From the cell containing the given text, extract its center point as (X, Y) coordinate. 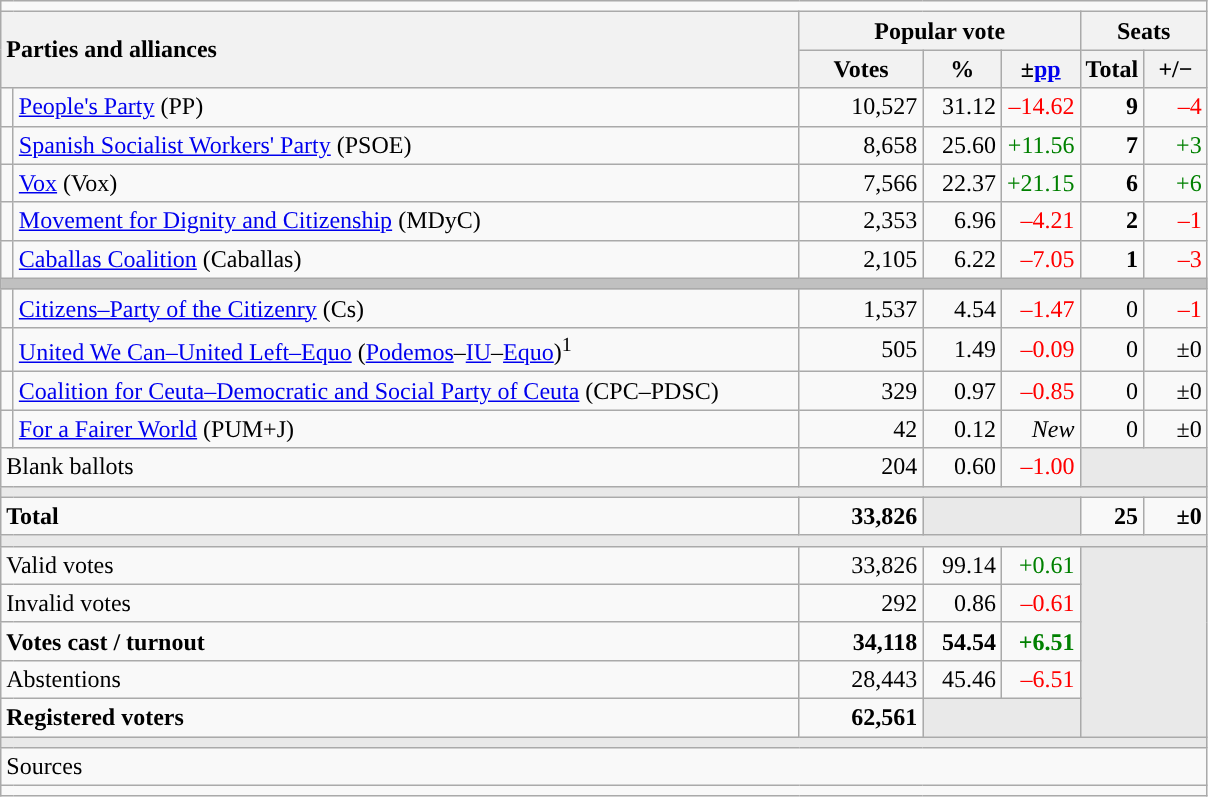
New (1040, 429)
Votes (861, 69)
–7.05 (1040, 259)
+6.51 (1040, 641)
Votes cast / turnout (400, 641)
6.22 (962, 259)
7 (1112, 145)
Parties and alliances (400, 50)
+3 (1176, 145)
Seats (1144, 31)
Popular vote (940, 31)
–0.85 (1040, 391)
–1.00 (1040, 467)
6 (1112, 183)
0.86 (962, 603)
9 (1112, 107)
0.60 (962, 467)
8,658 (861, 145)
42 (861, 429)
+21.15 (1040, 183)
10,527 (861, 107)
Spanish Socialist Workers' Party (PSOE) (406, 145)
54.54 (962, 641)
–0.61 (1040, 603)
505 (861, 350)
1 (1112, 259)
+0.61 (1040, 565)
Movement for Dignity and Citizenship (MDyC) (406, 221)
7,566 (861, 183)
62,561 (861, 718)
31.12 (962, 107)
Invalid votes (400, 603)
±pp (1040, 69)
28,443 (861, 679)
1,537 (861, 308)
+/− (1176, 69)
2,105 (861, 259)
Valid votes (400, 565)
Coalition for Ceuta–Democratic and Social Party of Ceuta (CPC–PDSC) (406, 391)
–14.62 (1040, 107)
99.14 (962, 565)
United We Can–United Left–Equo (Podemos–IU–Equo)1 (406, 350)
Caballas Coalition (Caballas) (406, 259)
+6 (1176, 183)
1.49 (962, 350)
Sources (604, 767)
204 (861, 467)
–0.09 (1040, 350)
25 (1112, 516)
2 (1112, 221)
6.96 (962, 221)
25.60 (962, 145)
329 (861, 391)
34,118 (861, 641)
+11.56 (1040, 145)
–6.51 (1040, 679)
For a Fairer World (PUM+J) (406, 429)
45.46 (962, 679)
–1.47 (1040, 308)
Vox (Vox) (406, 183)
0.97 (962, 391)
Abstentions (400, 679)
Blank ballots (400, 467)
292 (861, 603)
–3 (1176, 259)
Citizens–Party of the Citizenry (Cs) (406, 308)
2,353 (861, 221)
4.54 (962, 308)
% (962, 69)
Registered voters (400, 718)
22.37 (962, 183)
0.12 (962, 429)
–4 (1176, 107)
People's Party (PP) (406, 107)
–4.21 (1040, 221)
